Locate the cell with the specified text and output its [X, Y] center coordinate. 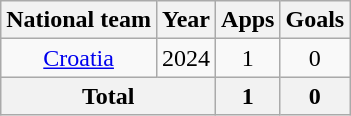
Total [108, 96]
Apps [248, 20]
Croatia [79, 58]
National team [79, 20]
Year [186, 20]
Goals [315, 20]
2024 [186, 58]
